From the cell containing the given text, extract its center point as [x, y] coordinate. 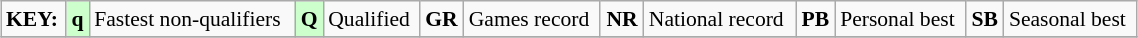
National record [720, 19]
Qualified [371, 19]
GR [442, 19]
KEY: [34, 19]
Q [309, 19]
Personal best [900, 19]
Seasonal best [1070, 19]
PB [816, 19]
NR [622, 19]
SB [985, 19]
Games record [532, 19]
q [78, 19]
Fastest non-qualifiers [192, 19]
